Extract the [x, y] coordinate from the center of the cell holding the provided text.  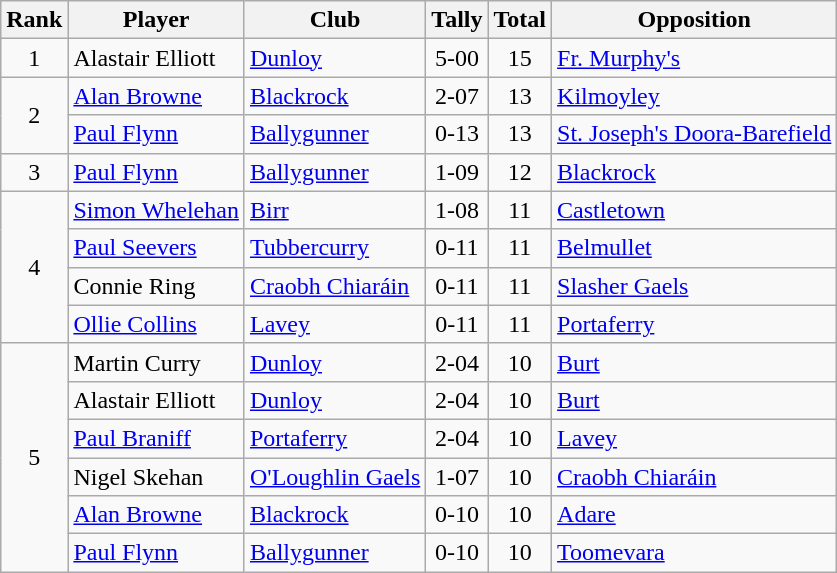
1 [34, 58]
Toomevara [694, 553]
Kilmoyley [694, 96]
1-08 [457, 210]
Player [156, 20]
Slasher Gaels [694, 286]
Opposition [694, 20]
2-07 [457, 96]
Castletown [694, 210]
15 [520, 58]
Connie Ring [156, 286]
Rank [34, 20]
3 [34, 172]
2 [34, 115]
Birr [334, 210]
1-09 [457, 172]
Paul Seevers [156, 248]
Adare [694, 515]
Tubbercurry [334, 248]
5-00 [457, 58]
Belmullet [694, 248]
Simon Whelehan [156, 210]
Martin Curry [156, 362]
St. Joseph's Doora-Barefield [694, 134]
Nigel Skehan [156, 477]
4 [34, 267]
5 [34, 457]
Fr. Murphy's [694, 58]
1-07 [457, 477]
Total [520, 20]
0-13 [457, 134]
Club [334, 20]
Ollie Collins [156, 324]
O'Loughlin Gaels [334, 477]
12 [520, 172]
Tally [457, 20]
Paul Braniff [156, 438]
